Find where the given text appears and provide that cell's center as (x, y) coordinate. 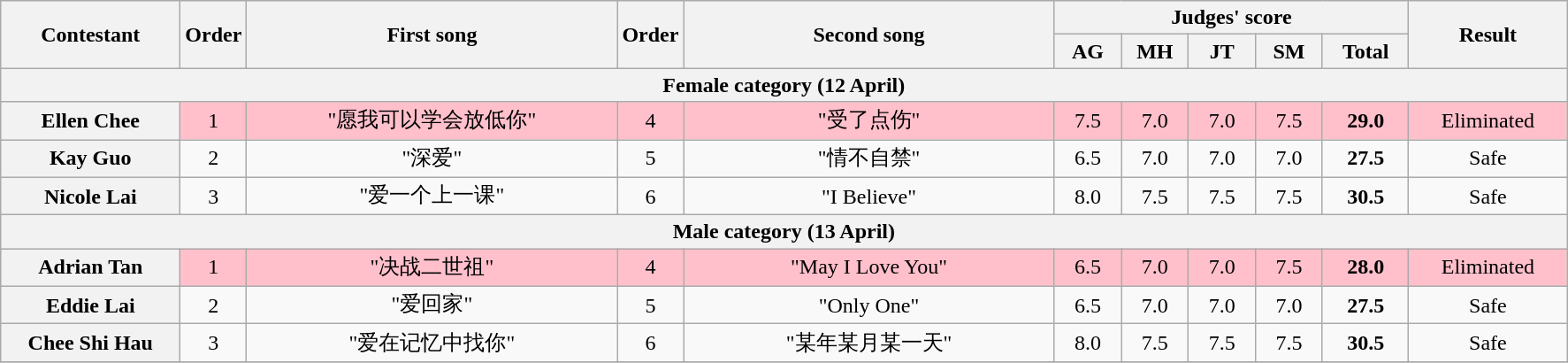
Kay Guo (90, 159)
Adrian Tan (90, 267)
"爱在记忆中找你" (432, 344)
"May I Love You" (868, 267)
"爱回家" (432, 305)
SM (1289, 51)
"Only One" (868, 305)
Chee Shi Hau (90, 344)
JT (1222, 51)
"爱一个上一课" (432, 197)
"情不自禁" (868, 159)
First song (432, 35)
AG (1088, 51)
Total (1365, 51)
Judges' score (1231, 18)
"受了点伤" (868, 120)
Ellen Chee (90, 120)
Contestant (90, 35)
"决战二世祖" (432, 267)
Result (1488, 35)
"I Believe" (868, 197)
29.0 (1365, 120)
28.0 (1365, 267)
"深爱" (432, 159)
Nicole Lai (90, 197)
Eddie Lai (90, 305)
"愿我可以学会放低你" (432, 120)
Second song (868, 35)
Male category (13 April) (784, 232)
MH (1155, 51)
"某年某月某一天" (868, 344)
Female category (12 April) (784, 85)
